Pinpoint the cell where the given text exists, returning its [x, y] midpoint coordinate. 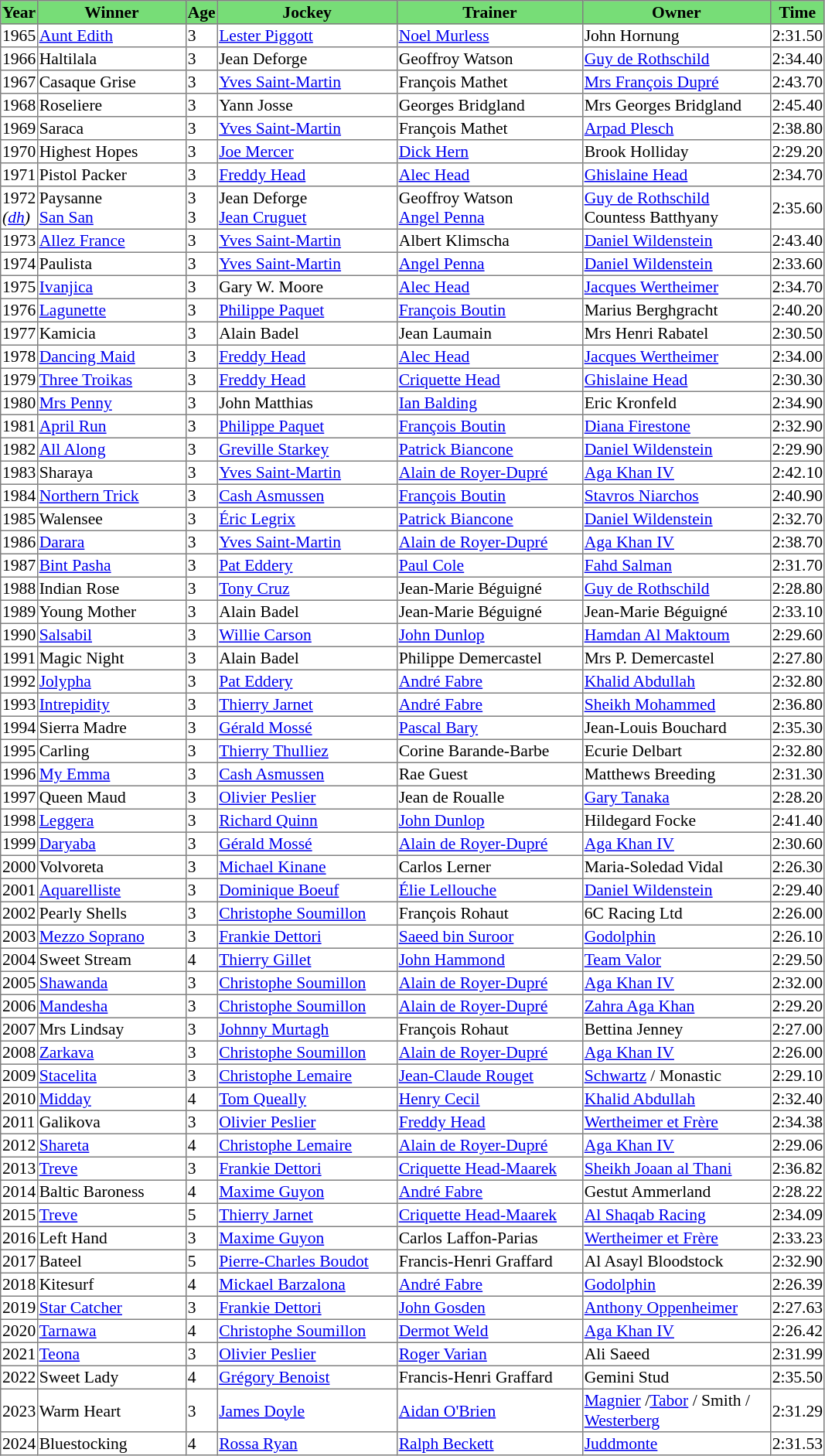
Darara [111, 542]
1989 [19, 612]
Mrs P. Demercastel [676, 658]
Midday [111, 1099]
Mrs Henri Rabatel [676, 333]
Al Asayl Bloodstock [676, 1261]
2:43.40 [797, 240]
Trainer [489, 12]
2:29.10 [797, 1076]
Dick Hern [489, 152]
Stacelita [111, 1076]
Northern Trick [111, 496]
Jolypha [111, 681]
Warm Heart [111, 1410]
2:42.10 [797, 472]
Hamdan Al Maktoum [676, 635]
Kitesurf [111, 1284]
Year [19, 12]
Matthews Breeding [676, 774]
Shareta [111, 1145]
1968 [19, 105]
2:41.40 [797, 820]
2014 [19, 1192]
Johnny Murtagh [307, 1029]
Mandesha [111, 1006]
Carlos Laffon-Parias [489, 1238]
Time [797, 12]
2:32.00 [797, 983]
1996 [19, 774]
Lester Piggott [307, 36]
1983 [19, 472]
1988 [19, 588]
Lagunette [111, 310]
2004 [19, 960]
Thierry Gillet [307, 960]
1971 [19, 175]
2:30.60 [797, 844]
2:30.50 [797, 333]
Intrepidity [111, 704]
John Matthias [307, 403]
2012 [19, 1145]
Haltilala [111, 59]
1995 [19, 751]
Volvoreta [111, 867]
1972(dh) [19, 208]
Élie Lellouche [489, 890]
2:31.53 [797, 1444]
Sierra Madre [111, 728]
1966 [19, 59]
2002 [19, 913]
Tom Queally [307, 1099]
2:26.39 [797, 1284]
2000 [19, 867]
Allez France [111, 240]
Carlos Lerner [489, 867]
Bettina Jenney [676, 1029]
Mrs Georges Bridgland [676, 105]
Winner [111, 12]
Sheikh Joaan al Thani [676, 1168]
Pierre-Charles Boudot [307, 1261]
Bluestocking [111, 1444]
2:28.20 [797, 797]
Éric Legrix [307, 519]
Saraca [111, 128]
Shawanda [111, 983]
Jean-Louis Bouchard [676, 728]
Mrs Lindsay [111, 1029]
Sheikh Mohammed [676, 704]
2:36.82 [797, 1168]
2008 [19, 1052]
Al Shaqab Racing [676, 1215]
1993 [19, 704]
2:31.30 [797, 774]
1997 [19, 797]
Willie Carson [307, 635]
1990 [19, 635]
Team Valor [676, 960]
John Hammond [489, 960]
2018 [19, 1284]
Jockey [307, 12]
Pascal Bary [489, 728]
Jean de Roualle [489, 797]
Geoffroy Watson [489, 59]
Roger Varian [489, 1354]
Guy de RothschildCountess Batthyany [676, 208]
Bateel [111, 1261]
Mrs Penny [111, 403]
2007 [19, 1029]
Schwartz / Monastic [676, 1076]
2:36.80 [797, 704]
Zahra Aga Khan [676, 1006]
Queen Maud [111, 797]
Bint Pasha [111, 565]
Gemini Stud [676, 1377]
2003 [19, 936]
1967 [19, 82]
Maria-Soledad Vidal [676, 867]
2:32.70 [797, 519]
2021 [19, 1354]
Albert Klimscha [489, 240]
2:27.63 [797, 1308]
2:32.40 [797, 1099]
2:31.50 [797, 36]
1982 [19, 449]
Ralph Beckett [489, 1444]
Ecurie Delbart [676, 751]
Philippe Demercastel [489, 658]
Jean Laumain [489, 333]
1979 [19, 380]
2:34.00 [797, 356]
Magnier /Tabor / Smith / Westerberg [676, 1410]
Paul Cole [489, 565]
Mezzo Soprano [111, 936]
2009 [19, 1076]
Tony Cruz [307, 588]
Diana Firestone [676, 426]
My Emma [111, 774]
Jean DeforgeJean Cruguet [307, 208]
1969 [19, 128]
Ivanjica [111, 287]
Teona [111, 1354]
Criquette Head [489, 380]
Baltic Baroness [111, 1192]
Three Troikas [111, 380]
1994 [19, 728]
2023 [19, 1410]
2:29.50 [797, 960]
2:34.09 [797, 1215]
2017 [19, 1261]
Walensee [111, 519]
2:31.29 [797, 1410]
Casaque Grise [111, 82]
Pistol Packer [111, 175]
2:31.99 [797, 1354]
Jean Deforge [307, 59]
2019 [19, 1308]
Dancing Maid [111, 356]
2:31.70 [797, 565]
2:26.10 [797, 936]
2016 [19, 1238]
1987 [19, 565]
PaysanneSan San [111, 208]
Mickael Barzalona [307, 1284]
Zarkava [111, 1052]
Sweet Stream [111, 960]
2:45.40 [797, 105]
Leggera [111, 820]
Brook Holliday [676, 152]
2010 [19, 1099]
1984 [19, 496]
1986 [19, 542]
Magic Night [111, 658]
1980 [19, 403]
Noel Murless [489, 36]
2:26.42 [797, 1331]
33 [201, 208]
2006 [19, 1006]
2:29.60 [797, 635]
1981 [19, 426]
Age [201, 12]
Aunt Edith [111, 36]
2013 [19, 1168]
2:35.50 [797, 1377]
2:29.06 [797, 1145]
2:28.22 [797, 1192]
2:34.40 [797, 59]
1999 [19, 844]
2:38.80 [797, 128]
Left Hand [111, 1238]
Hildegard Focke [676, 820]
Mrs François Dupré [676, 82]
Roseliere [111, 105]
Stavros Niarchos [676, 496]
2:33.10 [797, 612]
2020 [19, 1331]
1991 [19, 658]
2:34.38 [797, 1122]
2:30.30 [797, 380]
Grégory Benoist [307, 1377]
Carling [111, 751]
Marius Berghgracht [676, 310]
2015 [19, 1215]
Arpad Plesch [676, 128]
Star Catcher [111, 1308]
2:28.80 [797, 588]
Salsabil [111, 635]
Aidan O'Brien [489, 1410]
Ian Balding [489, 403]
Aquarelliste [111, 890]
Saeed bin Suroor [489, 936]
1978 [19, 356]
2:26.30 [797, 867]
2:40.20 [797, 310]
2:27.80 [797, 658]
2:29.40 [797, 890]
2024 [19, 1444]
April Run [111, 426]
Greville Starkey [307, 449]
1992 [19, 681]
2005 [19, 983]
2:29.90 [797, 449]
Rae Guest [489, 774]
Gary Tanaka [676, 797]
Geoffroy WatsonAngel Penna [489, 208]
Indian Rose [111, 588]
2001 [19, 890]
Young Mother [111, 612]
2:33.60 [797, 264]
Michael Kinane [307, 867]
2:35.30 [797, 728]
2:33.23 [797, 1238]
2011 [19, 1122]
Pearly Shells [111, 913]
1970 [19, 152]
Joe Mercer [307, 152]
2022 [19, 1377]
Owner [676, 12]
2:40.90 [797, 496]
John Hornung [676, 36]
Angel Penna [489, 264]
James Doyle [307, 1410]
Tarnawa [111, 1331]
Yann Josse [307, 105]
1985 [19, 519]
2:34.90 [797, 403]
1977 [19, 333]
Dermot Weld [489, 1331]
Juddmonte [676, 1444]
Henry Cecil [489, 1099]
John Gosden [489, 1308]
Richard Quinn [307, 820]
Galikova [111, 1122]
1998 [19, 820]
Eric Kronfeld [676, 403]
1975 [19, 287]
Dominique Boeuf [307, 890]
Fahd Salman [676, 565]
Daryaba [111, 844]
2:27.00 [797, 1029]
Gary W. Moore [307, 287]
1973 [19, 240]
Highest Hopes [111, 152]
Paulista [111, 264]
2:43.70 [797, 82]
Sharaya [111, 472]
1965 [19, 36]
6C Racing Ltd [676, 913]
Rossa Ryan [307, 1444]
2:38.70 [797, 542]
Kamicia [111, 333]
Thierry Thulliez [307, 751]
All Along [111, 449]
1976 [19, 310]
Ali Saeed [676, 1354]
Anthony Oppenheimer [676, 1308]
Gestut Ammerland [676, 1192]
Corine Barande-Barbe [489, 751]
Jean-Claude Rouget [489, 1076]
Sweet Lady [111, 1377]
1974 [19, 264]
2:35.60 [797, 208]
Georges Bridgland [489, 105]
